Locate the cell with the specified text and output its (X, Y) center coordinate. 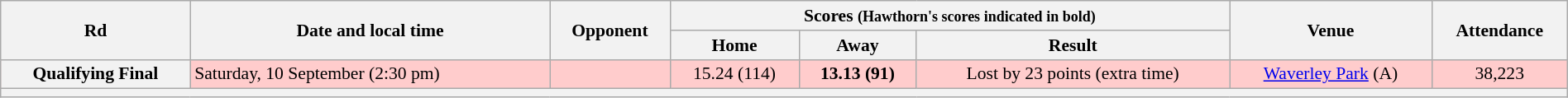
Scores (Hawthorn's scores indicated in bold) (949, 16)
Lost by 23 points (extra time) (1073, 74)
Date and local time (370, 30)
13.13 (91) (858, 74)
Waverley Park (A) (1331, 74)
Result (1073, 45)
Rd (96, 30)
Opponent (610, 30)
Away (858, 45)
Venue (1331, 30)
38,223 (1499, 74)
Attendance (1499, 30)
Qualifying Final (96, 74)
Home (734, 45)
15.24 (114) (734, 74)
Saturday, 10 September (2:30 pm) (370, 74)
